From the cell containing the given text, extract its center point as (x, y) coordinate. 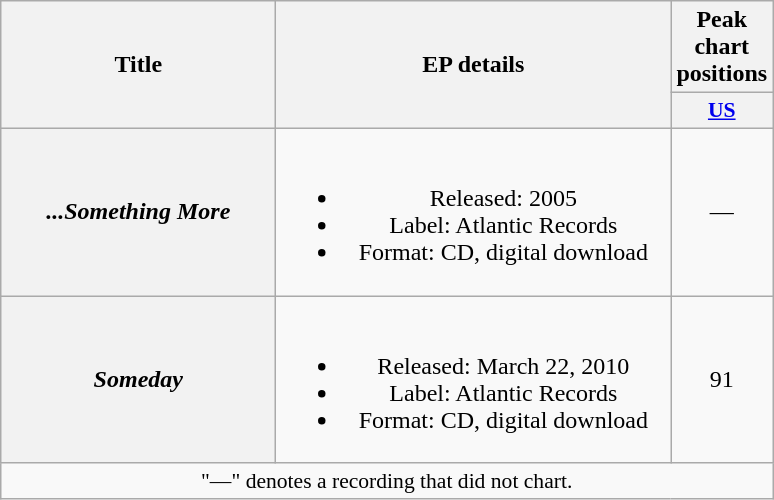
...Something More (138, 212)
Released: March 22, 2010Label: Atlantic RecordsFormat: CD, digital download (474, 380)
Title (138, 65)
US (722, 111)
"—" denotes a recording that did not chart. (387, 481)
Peak chart positions (722, 47)
— (722, 212)
Released: 2005Label: Atlantic RecordsFormat: CD, digital download (474, 212)
Someday (138, 380)
91 (722, 380)
EP details (474, 65)
